Pinpoint the cell where the given text exists, returning its [x, y] midpoint coordinate. 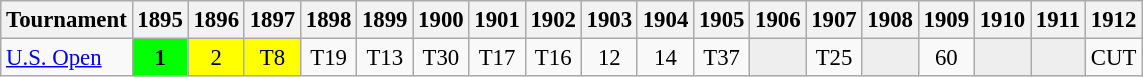
1905 [722, 20]
T19 [328, 58]
1908 [890, 20]
T25 [834, 58]
T13 [385, 58]
1912 [1113, 20]
CUT [1113, 58]
T16 [553, 58]
1895 [160, 20]
1899 [385, 20]
1902 [553, 20]
1909 [946, 20]
1 [160, 58]
1896 [216, 20]
T8 [272, 58]
1907 [834, 20]
2 [216, 58]
1904 [665, 20]
12 [609, 58]
60 [946, 58]
1901 [497, 20]
1898 [328, 20]
U.S. Open [66, 58]
1900 [441, 20]
1910 [1002, 20]
T17 [497, 58]
14 [665, 58]
Tournament [66, 20]
T30 [441, 58]
1903 [609, 20]
1911 [1058, 20]
T37 [722, 58]
1897 [272, 20]
1906 [778, 20]
